Determine the [x, y] coordinate at the center of the cell enclosing the given text.  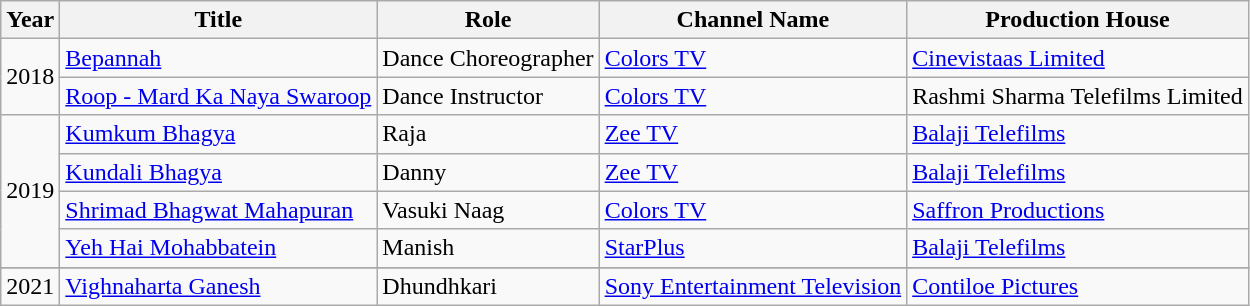
Raja [488, 134]
2021 [30, 286]
Dance Instructor [488, 96]
Dance Choreographer [488, 58]
Year [30, 20]
Rashmi Sharma Telefilms Limited [1078, 96]
Kumkum Bhagya [218, 134]
Danny [488, 172]
Role [488, 20]
StarPlus [753, 248]
Yeh Hai Mohabbatein [218, 248]
2019 [30, 191]
Cinevistaas Limited [1078, 58]
Channel Name [753, 20]
Bepannah [218, 58]
Sony Entertainment Television [753, 286]
Vasuki Naag [488, 210]
Contiloe Pictures [1078, 286]
2018 [30, 77]
Shrimad Bhagwat Mahapuran [218, 210]
Vighnaharta Ganesh [218, 286]
Roop - Mard Ka Naya Swaroop [218, 96]
Title [218, 20]
Saffron Productions [1078, 210]
Manish [488, 248]
Dhundhkari [488, 286]
Kundali Bhagya [218, 172]
Production House [1078, 20]
